Output the (X, Y) coordinate of the center of the cell containing the given text.  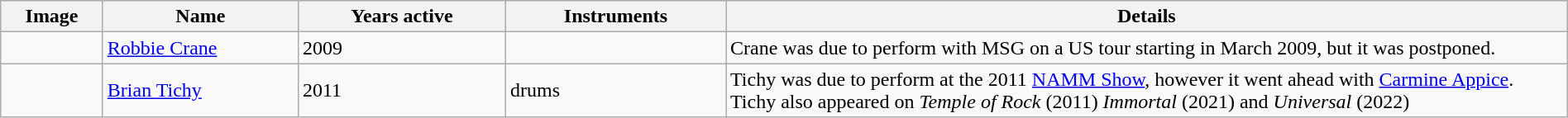
2009 (402, 48)
Years active (402, 17)
Brian Tichy (200, 91)
Robbie Crane (200, 48)
2011 (402, 91)
Instruments (615, 17)
Crane was due to perform with MSG on a US tour starting in March 2009, but it was postponed. (1147, 48)
Image (52, 17)
Details (1147, 17)
Name (200, 17)
drums (615, 91)
